Find where the given text appears and provide that cell's center as [X, Y] coordinate. 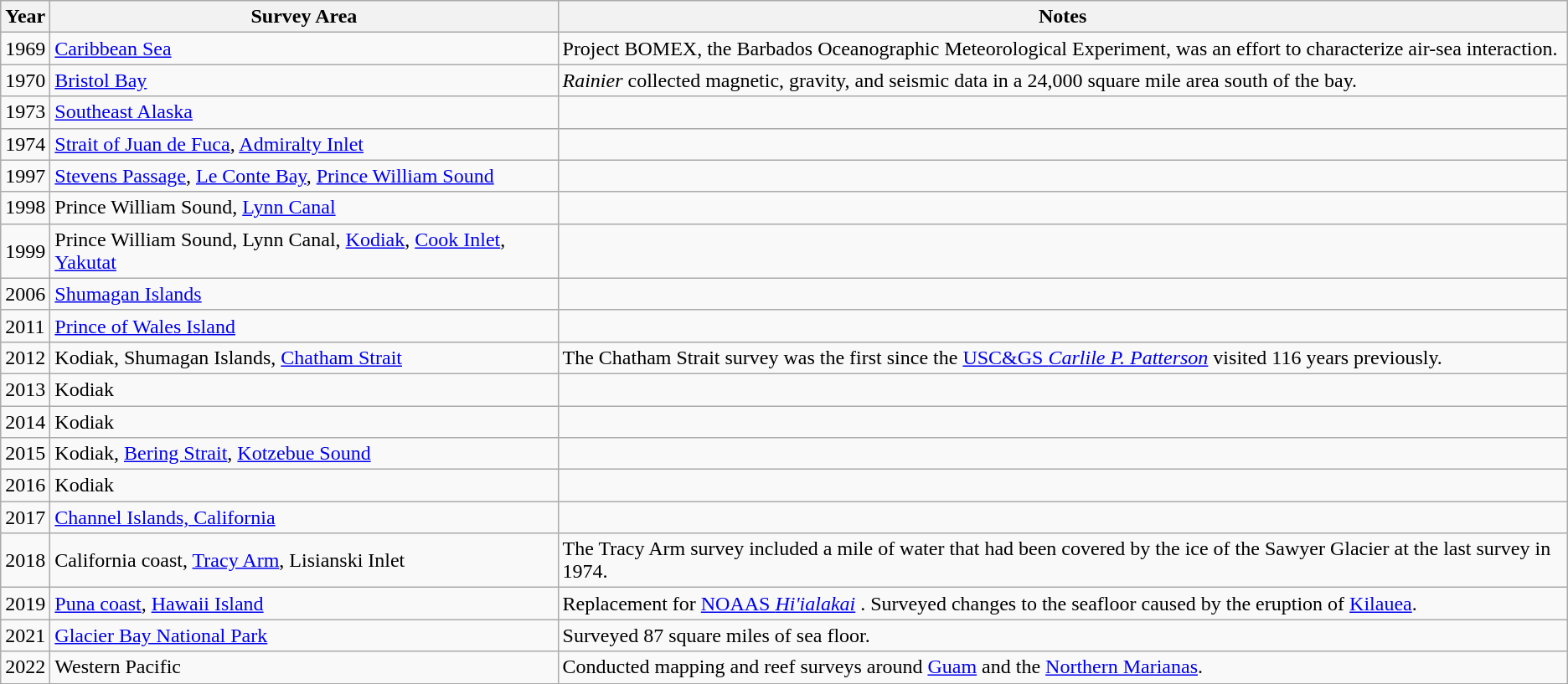
1973 [25, 112]
The Tracy Arm survey included a mile of water that had been covered by the ice of the Sawyer Glacier at the last survey in 1974. [1062, 561]
Conducted mapping and reef surveys around Guam and the Northern Marianas. [1062, 667]
1974 [25, 144]
Kodiak, Bering Strait, Kotzebue Sound [304, 454]
2006 [25, 294]
Glacier Bay National Park [304, 635]
Prince of Wales Island [304, 326]
Year [25, 17]
1970 [25, 80]
Western Pacific [304, 667]
Prince William Sound, Lynn Canal, Kodiak, Cook Inlet, Yakutat [304, 251]
1999 [25, 251]
2013 [25, 389]
Channel Islands, California [304, 517]
2018 [25, 561]
The Chatham Strait survey was the first since the USC&GS Carlile P. Patterson visited 116 years previously. [1062, 357]
2017 [25, 517]
California coast, Tracy Arm, Lisianski Inlet [304, 561]
2016 [25, 486]
Project BOMEX, the Barbados Oceanographic Meteorological Experiment, was an effort to characterize air-sea interaction. [1062, 49]
Shumagan Islands [304, 294]
2022 [25, 667]
Puna coast, Hawaii Island [304, 604]
2021 [25, 635]
Caribbean Sea [304, 49]
2019 [25, 604]
Southeast Alaska [304, 112]
1997 [25, 176]
2015 [25, 454]
Rainier collected magnetic, gravity, and seismic data in a 24,000 square mile area south of the bay. [1062, 80]
2014 [25, 421]
2012 [25, 357]
Surveyed 87 square miles of sea floor. [1062, 635]
Prince William Sound, Lynn Canal [304, 208]
Replacement for NOAAS Hi'ialakai . Surveyed changes to the seafloor caused by the eruption of Kilauea. [1062, 604]
1998 [25, 208]
Stevens Passage, Le Conte Bay, Prince William Sound [304, 176]
Notes [1062, 17]
2011 [25, 326]
Bristol Bay [304, 80]
Strait of Juan de Fuca, Admiralty Inlet [304, 144]
Kodiak, Shumagan Islands, Chatham Strait [304, 357]
1969 [25, 49]
Survey Area [304, 17]
